Find where the given text appears and provide that cell's center as [X, Y] coordinate. 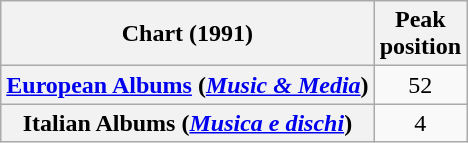
Chart (1991) [188, 34]
Italian Albums (Musica e dischi) [188, 123]
4 [420, 123]
European Albums (Music & Media) [188, 85]
Peakposition [420, 34]
52 [420, 85]
